Scan for the cell matching the given text and deliver its [x, y] coordinate at center. 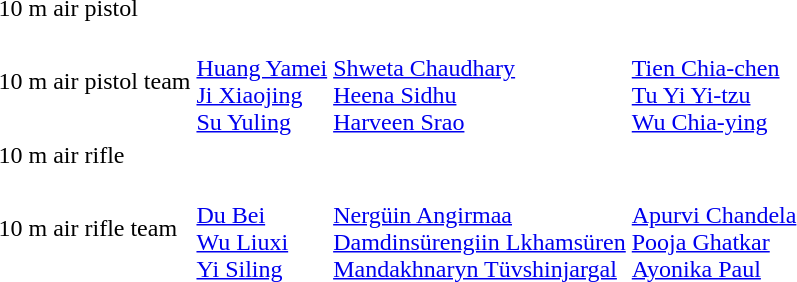
Shweta ChaudharyHeena SidhuHarveen Srao [480, 82]
Huang YameiJi XiaojingSu Yuling [262, 82]
